Detect which cell encompasses the target text, then output its (X, Y) center coordinate. 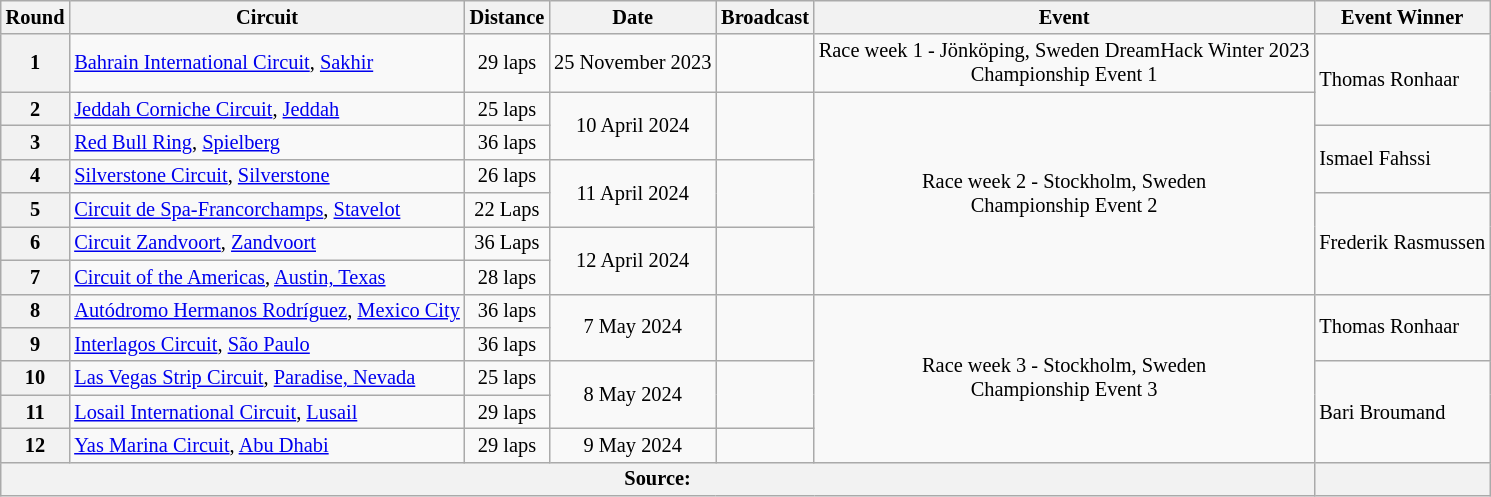
Event Winner (1402, 17)
Circuit de Spa-Francorchamps, Stavelot (266, 210)
Bahrain International Circuit, Sakhir (266, 63)
Silverstone Circuit, Silverstone (266, 176)
8 (36, 311)
7 (36, 277)
Source: (658, 479)
11 (36, 412)
7 May 2024 (632, 328)
10 (36, 378)
Date (632, 17)
4 (36, 176)
Circuit of the Americas, Austin, Texas (266, 277)
2 (36, 109)
10 April 2024 (632, 126)
Bari Broumand (1402, 412)
6 (36, 243)
Yas Marina Circuit, Abu Dhabi (266, 445)
Circuit Zandvoort, Zandvoort (266, 243)
Distance (507, 17)
Red Bull Ring, Spielberg (266, 142)
Event (1064, 17)
Race week 3 - Stockholm, SwedenChampionship Event 3 (1064, 378)
Race week 2 - Stockholm, SwedenChampionship Event 2 (1064, 193)
9 May 2024 (632, 445)
Jeddah Corniche Circuit, Jeddah (266, 109)
36 Laps (507, 243)
Interlagos Circuit, São Paulo (266, 344)
Circuit (266, 17)
8 May 2024 (632, 394)
11 April 2024 (632, 192)
Losail International Circuit, Lusail (266, 412)
3 (36, 142)
Frederik Rasmussen (1402, 244)
12 (36, 445)
25 November 2023 (632, 63)
Broadcast (765, 17)
28 laps (507, 277)
Autódromo Hermanos Rodríguez, Mexico City (266, 311)
5 (36, 210)
26 laps (507, 176)
Round (36, 17)
Race week 1 - Jönköping, Sweden DreamHack Winter 2023Championship Event 1 (1064, 63)
12 April 2024 (632, 260)
9 (36, 344)
22 Laps (507, 210)
Las Vegas Strip Circuit, Paradise, Nevada (266, 378)
Ismael Fahssi (1402, 158)
1 (36, 63)
